Scan for the cell matching the given text and deliver its [x, y] coordinate at center. 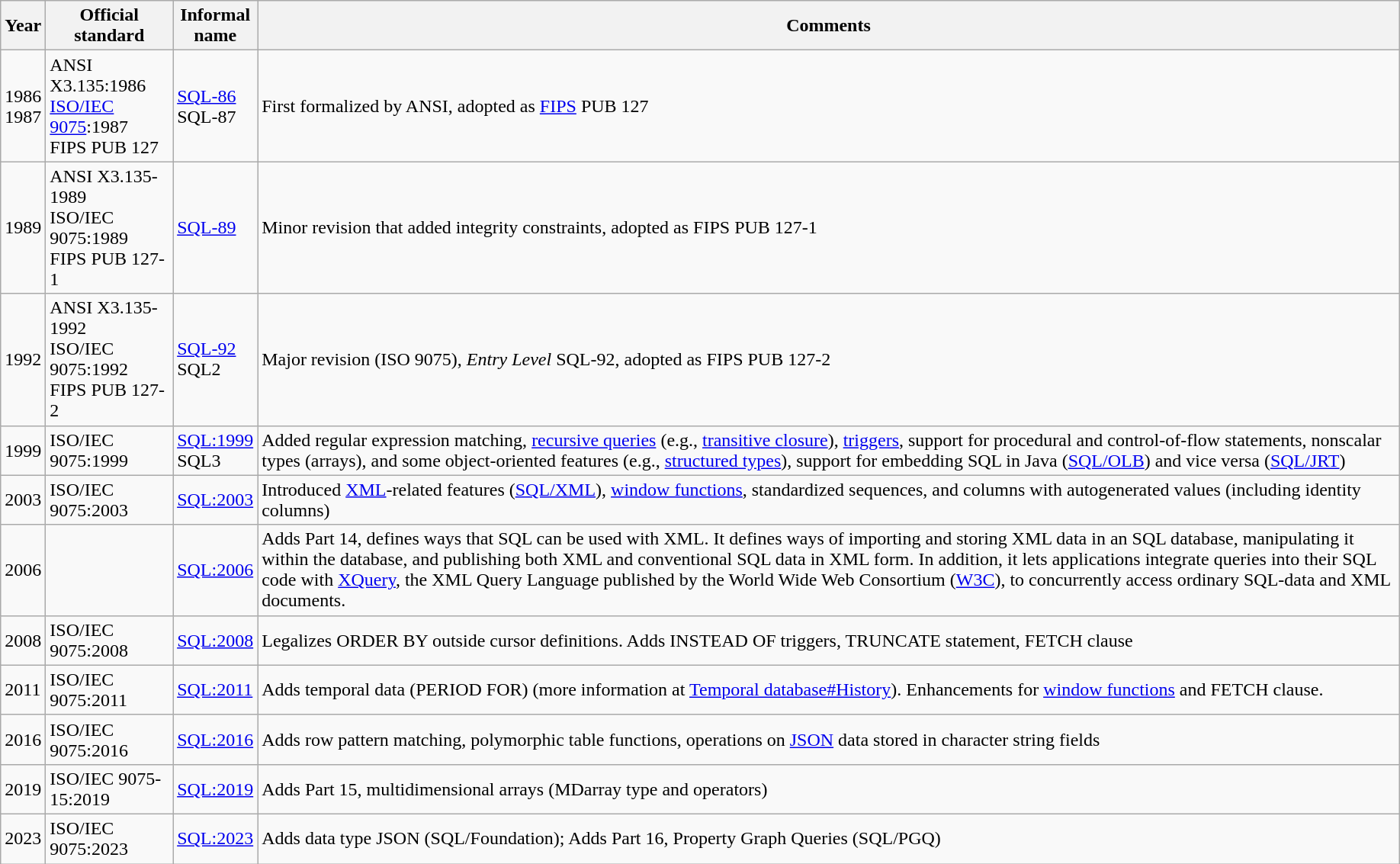
ISO/IEC 9075:1999 [110, 450]
ISO/IEC 9075:2003 [110, 500]
Adds row pattern matching, polymorphic table functions, operations on JSON data stored in character string fields [829, 740]
Year [23, 26]
ANSI X3.135-1992ISO/IEC 9075:1992FIPS PUB 127-2 [110, 360]
ISO/IEC 9075:2023 [110, 839]
SQL:2019 [215, 789]
Adds temporal data (PERIOD FOR) (more information at Temporal database#History). Enhancements for window functions and FETCH clause. [829, 689]
2008 [23, 641]
SQL:2016 [215, 740]
ISO/IEC 9075:2008 [110, 641]
SQL-89 [215, 227]
Informalname [215, 26]
Major revision (ISO 9075), Entry Level SQL-92, adopted as FIPS PUB 127-2 [829, 360]
2023 [23, 839]
Adds data type JSON (SQL/Foundation); Adds Part 16, Property Graph Queries (SQL/PGQ) [829, 839]
First formalized by ANSI, adopted as FIPS PUB 127 [829, 106]
SQL-86SQL-87 [215, 106]
SQL:2008 [215, 641]
Official standard [110, 26]
SQL:2003 [215, 500]
ANSI X3.135:1986ISO/IEC 9075:1987FIPS PUB 127 [110, 106]
SQL:2011 [215, 689]
SQL:2023 [215, 839]
SQL-92SQL2 [215, 360]
Legalizes ORDER BY outside cursor definitions. Adds INSTEAD OF triggers, TRUNCATE statement, FETCH clause [829, 641]
1992 [23, 360]
1999 [23, 450]
Adds Part 15, multidimensional arrays (MDarray type and operators) [829, 789]
ISO/IEC 9075-15:2019 [110, 789]
2006 [23, 570]
2011 [23, 689]
SQL:1999SQL3 [215, 450]
ISO/IEC 9075:2011 [110, 689]
ANSI X3.135-1989ISO/IEC 9075:1989FIPS PUB 127-1 [110, 227]
2003 [23, 500]
2019 [23, 789]
19861987 [23, 106]
1989 [23, 227]
Comments [829, 26]
SQL:2006 [215, 570]
Minor revision that added integrity constraints, adopted as FIPS PUB 127-1 [829, 227]
2016 [23, 740]
ISO/IEC 9075:2016 [110, 740]
